For the text-containing cell, return its midpoint in (X, Y) coordinate format. 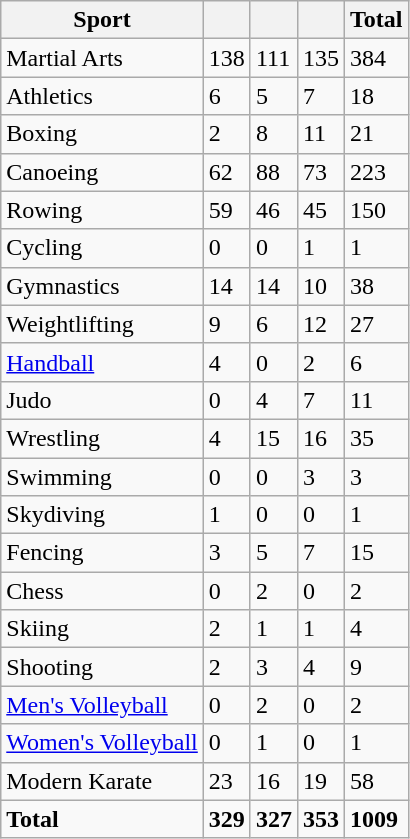
150 (377, 210)
Men's Volleyball (102, 705)
Fencing (102, 553)
73 (320, 172)
Judo (102, 400)
111 (274, 58)
Cycling (102, 248)
Athletics (102, 96)
Rowing (102, 210)
Women's Volleyball (102, 743)
Skiing (102, 629)
19 (320, 781)
353 (320, 819)
10 (320, 286)
35 (377, 438)
Handball (102, 362)
45 (320, 210)
135 (320, 58)
384 (377, 58)
12 (320, 324)
38 (377, 286)
88 (274, 172)
Boxing (102, 134)
58 (377, 781)
Weightlifting (102, 324)
Swimming (102, 477)
329 (226, 819)
Chess (102, 591)
46 (274, 210)
23 (226, 781)
1009 (377, 819)
Sport (102, 20)
62 (226, 172)
Gymnastics (102, 286)
21 (377, 134)
Skydiving (102, 515)
59 (226, 210)
138 (226, 58)
327 (274, 819)
Shooting (102, 667)
Canoeing (102, 172)
27 (377, 324)
Martial Arts (102, 58)
Modern Karate (102, 781)
8 (274, 134)
18 (377, 96)
223 (377, 172)
Wrestling (102, 438)
